Output the [x, y] coordinate of the center of the cell containing the given text.  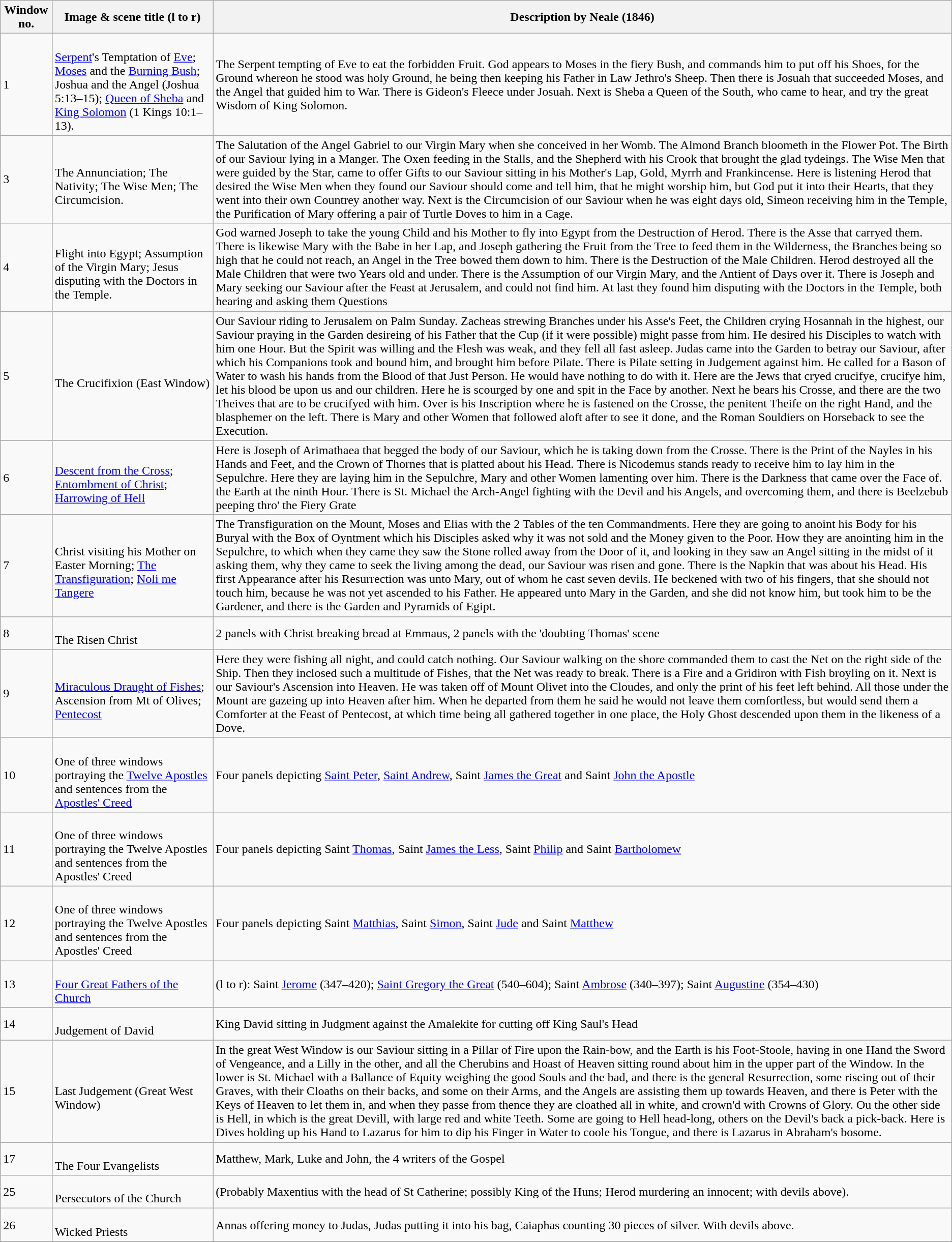
Four panels depicting Saint Peter, Saint Andrew, Saint James the Great and Saint John the Apostle [583, 775]
(l to r): Saint Jerome (347–420); Saint Gregory the Great (540–604); Saint Ambrose (340–397); Saint Augustine (354–430) [583, 984]
Four Great Fathers of the Church [132, 984]
8 [26, 633]
Four panels depicting Saint Thomas, Saint James the Less, Saint Philip and Saint Bartholomew [583, 849]
Four panels depicting Saint Matthias, Saint Simon, Saint Jude and Saint Matthew [583, 923]
2 panels with Christ breaking bread at Emmaus, 2 panels with the 'doubting Thomas' scene [583, 633]
4 [26, 268]
17 [26, 1159]
Last Judgement (Great West Window) [132, 1091]
11 [26, 849]
Description by Neale (1846) [583, 17]
15 [26, 1091]
13 [26, 984]
The Crucifixion (East Window) [132, 376]
Image & scene title (l to r) [132, 17]
Wicked Priests [132, 1225]
5 [26, 376]
Serpent's Temptation of Eve; Moses and the Burning Bush; Joshua and the Angel (Joshua 5:13–15); Queen of Sheba and King Solomon (1 Kings 10:1–13). [132, 84]
Flight into Egypt; Assumption of the Virgin Mary; Jesus disputing with the Doctors in the Temple. [132, 268]
7 [26, 566]
The Annunciation; The Nativity; The Wise Men; The Circumcision. [132, 179]
Miraculous Draught of Fishes; Ascension from Mt of Olives; Pentecost [132, 694]
6 [26, 478]
9 [26, 694]
1 [26, 84]
25 [26, 1192]
Descent from the Cross; Entombment of Christ; Harrowing of Hell [132, 478]
Judgement of David [132, 1024]
The Risen Christ [132, 633]
Persecutors of the Church [132, 1192]
10 [26, 775]
King David sitting in Judgment against the Amalekite for cutting off King Saul's Head [583, 1024]
(Probably Maxentius with the head of St Catherine; possibly King of the Huns; Herod murdering an innocent; with devils above). [583, 1192]
Christ visiting his Mother on Easter Morning; The Transfiguration; Noli me Tangere [132, 566]
Annas offering money to Judas, Judas putting it into his bag, Caiaphas counting 30 pieces of silver. With devils above. [583, 1225]
12 [26, 923]
The Four Evangelists [132, 1159]
3 [26, 179]
14 [26, 1024]
26 [26, 1225]
Window no. [26, 17]
Matthew, Mark, Luke and John, the 4 writers of the Gospel [583, 1159]
